Provide the (X, Y) coordinate of the cell's center where the given text is located.  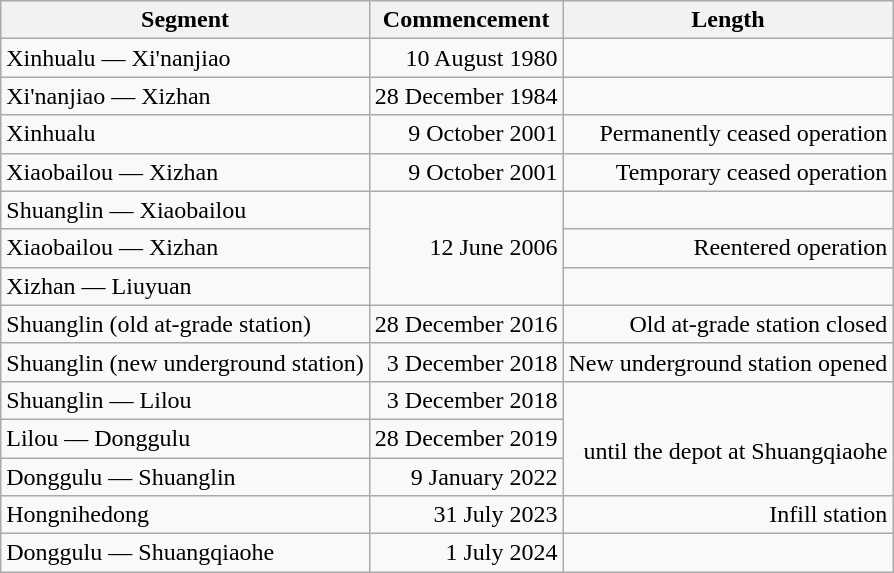
Hongnihedong (186, 515)
Shuanglin — Lilou (186, 400)
Xizhan — Liuyuan (186, 286)
Donggulu — Shuanglin (186, 477)
Xinhualu — Xi'nanjiao (186, 58)
Old at-grade station closed (728, 324)
Xi'nanjiao — Xizhan (186, 96)
Shuanglin (old at-grade station) (186, 324)
Reentered operation (728, 248)
Shuanglin (new underground station) (186, 362)
10 August 1980 (466, 58)
Infill station (728, 515)
Donggulu — Shuangqiaohe (186, 553)
Commencement (466, 20)
Permanently ceased operation (728, 134)
28 December 2019 (466, 438)
until the depot at Shuangqiaohe (728, 438)
Lilou — Donggulu (186, 438)
28 December 2016 (466, 324)
Shuanglin — Xiaobailou (186, 210)
12 June 2006 (466, 248)
9 January 2022 (466, 477)
Xinhualu (186, 134)
New underground station opened (728, 362)
31 July 2023 (466, 515)
28 December 1984 (466, 96)
Segment (186, 20)
Length (728, 20)
1 July 2024 (466, 553)
Temporary ceased operation (728, 172)
